Return (X, Y) of the center of cell containing provided text 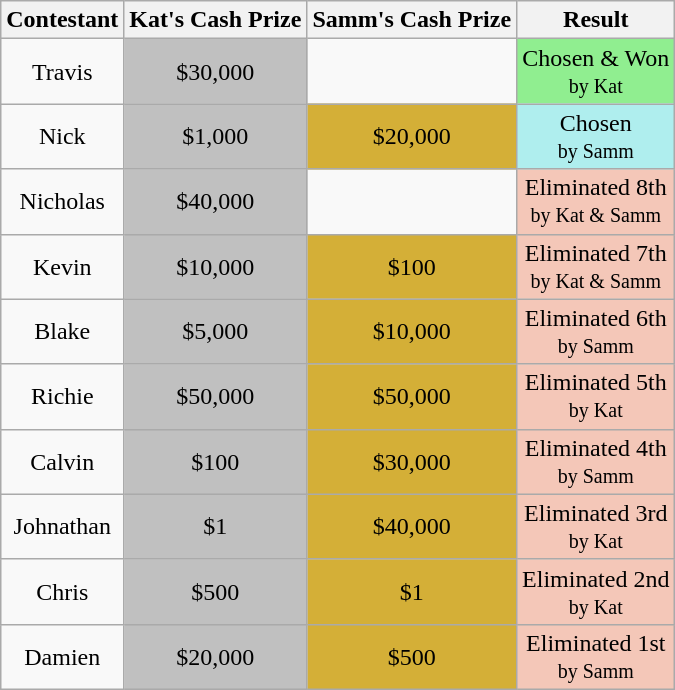
Chris (62, 592)
Damien (62, 656)
Contestant (62, 20)
$5,000 (216, 332)
Nicholas (62, 202)
Chosen & Wonby Kat (596, 72)
Calvin (62, 462)
Richie (62, 396)
Eliminated 5th by Kat (596, 396)
Nick (62, 136)
Johnathan (62, 526)
Eliminated 6th by Samm (596, 332)
$1,000 (216, 136)
Kat's Cash Prize (216, 20)
Eliminated 8th by Kat & Samm (596, 202)
Samm's Cash Prize (412, 20)
Result (596, 20)
Eliminated 3rd by Kat (596, 526)
Eliminated 1st by Samm (596, 656)
Kevin (62, 266)
Eliminated 4th by Samm (596, 462)
Eliminated 2nd by Kat (596, 592)
Chosen by Samm (596, 136)
Blake (62, 332)
Eliminated 7th by Kat & Samm (596, 266)
Travis (62, 72)
